For the text-containing cell, return its midpoint in [x, y] coordinate format. 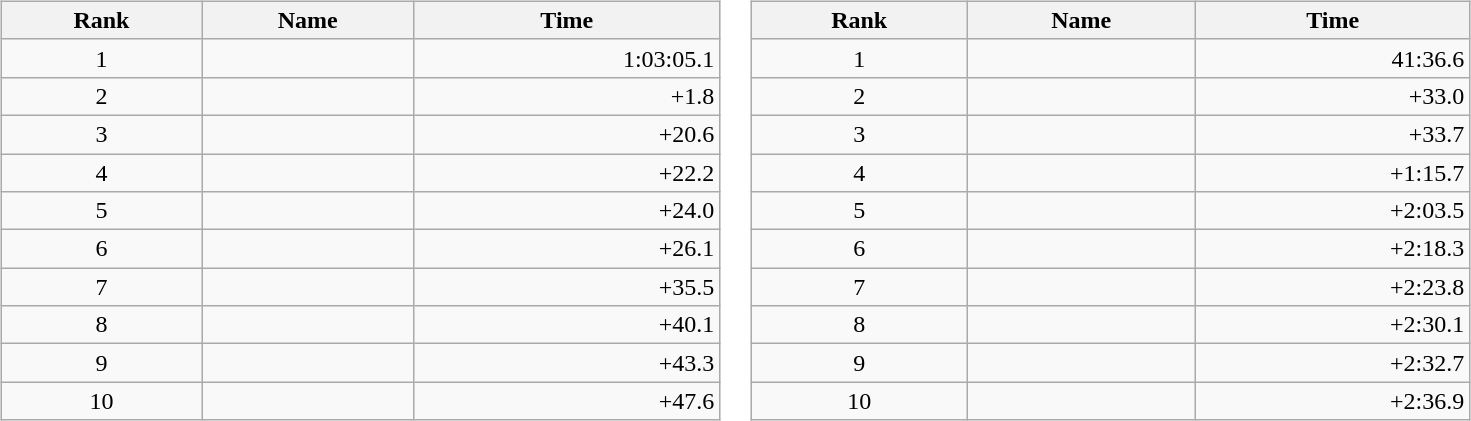
+20.6 [567, 134]
+2:36.9 [1333, 401]
1:03:05.1 [567, 58]
+1.8 [567, 96]
+2:30.1 [1333, 325]
+33.7 [1333, 134]
+1:15.7 [1333, 173]
+40.1 [567, 325]
+2:32.7 [1333, 363]
+47.6 [567, 401]
+33.0 [1333, 96]
+2:03.5 [1333, 211]
+24.0 [567, 211]
41:36.6 [1333, 58]
+2:18.3 [1333, 249]
+26.1 [567, 249]
+35.5 [567, 287]
+43.3 [567, 363]
+22.2 [567, 173]
+2:23.8 [1333, 287]
